Return the (X, Y) coordinate for the center point of the cell that contains the specified text.  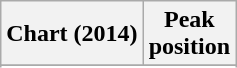
Peakposition (189, 34)
Chart (2014) (72, 34)
